For the text-containing cell, return its midpoint in (x, y) coordinate format. 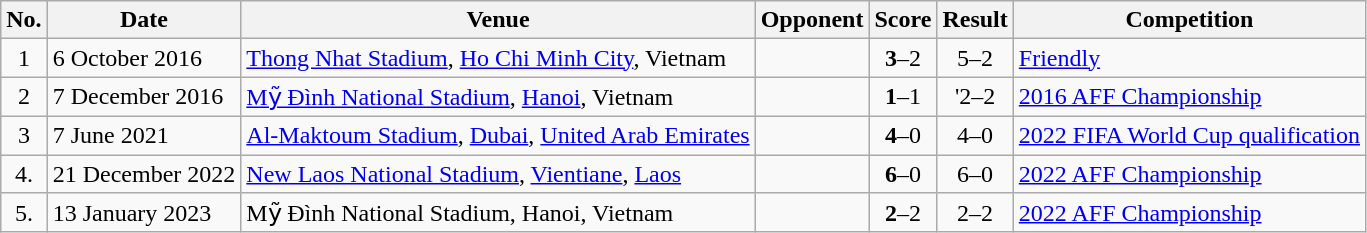
Score (903, 20)
7 December 2016 (144, 97)
2022 FIFA World Cup qualification (1189, 135)
21 December 2022 (144, 173)
'2–2 (975, 97)
1 (24, 58)
Thong Nhat Stadium, Ho Chi Minh City, Vietnam (498, 58)
4. (24, 173)
1–1 (903, 97)
2016 AFF Championship (1189, 97)
Friendly (1189, 58)
New Laos National Stadium, Vientiane, Laos (498, 173)
5. (24, 213)
Result (975, 20)
6 October 2016 (144, 58)
13 January 2023 (144, 213)
Venue (498, 20)
3 (24, 135)
Opponent (812, 20)
2 (24, 97)
7 June 2021 (144, 135)
Al-Maktoum Stadium, Dubai, United Arab Emirates (498, 135)
No. (24, 20)
Date (144, 20)
5–2 (975, 58)
Competition (1189, 20)
3–2 (903, 58)
